Capture the cell that displays the provided text and extract its [X, Y] central coordinate. 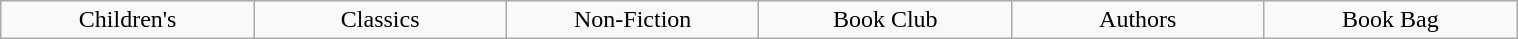
Children's [128, 20]
Classics [380, 20]
Non-Fiction [632, 20]
Book Bag [1390, 20]
Book Club [886, 20]
Authors [1138, 20]
